Search for the cell housing the specified text and yield its [x, y] center coordinate. 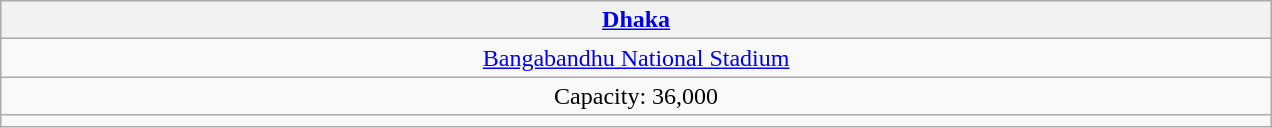
Dhaka [636, 20]
Bangabandhu National Stadium [636, 58]
Capacity: 36,000 [636, 96]
